Pinpoint the cell where the given text exists, returning its (X, Y) midpoint coordinate. 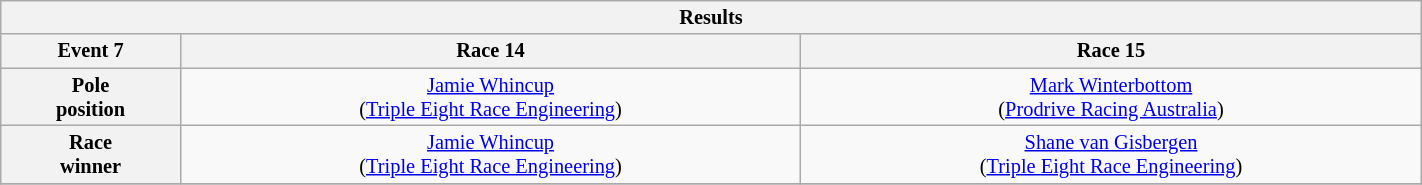
Poleposition (91, 97)
Race 14 (490, 51)
Shane van Gisbergen(Triple Eight Race Engineering) (1111, 154)
Results (711, 17)
Racewinner (91, 154)
Mark Winterbottom(Prodrive Racing Australia) (1111, 97)
Event 7 (91, 51)
Race 15 (1111, 51)
